Determine the [x, y] coordinate at the center of the cell enclosing the given text.  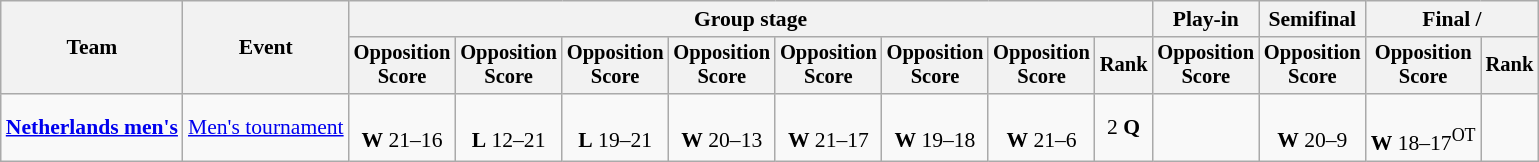
W 21–6 [1042, 128]
W 18–17OT [1424, 128]
W 20–13 [722, 128]
Final / [1452, 19]
W 20–9 [1312, 128]
Semifinal [1312, 19]
W 19–18 [936, 128]
Team [92, 48]
Play-in [1206, 19]
W 21–16 [402, 128]
Group stage [751, 19]
2 Q [1124, 128]
Netherlands men's [92, 128]
Men's tournament [266, 128]
L 19–21 [616, 128]
W 21–17 [828, 128]
Event [266, 48]
L 12–21 [508, 128]
